Detect which cell encompasses the target text, then output its [x, y] center coordinate. 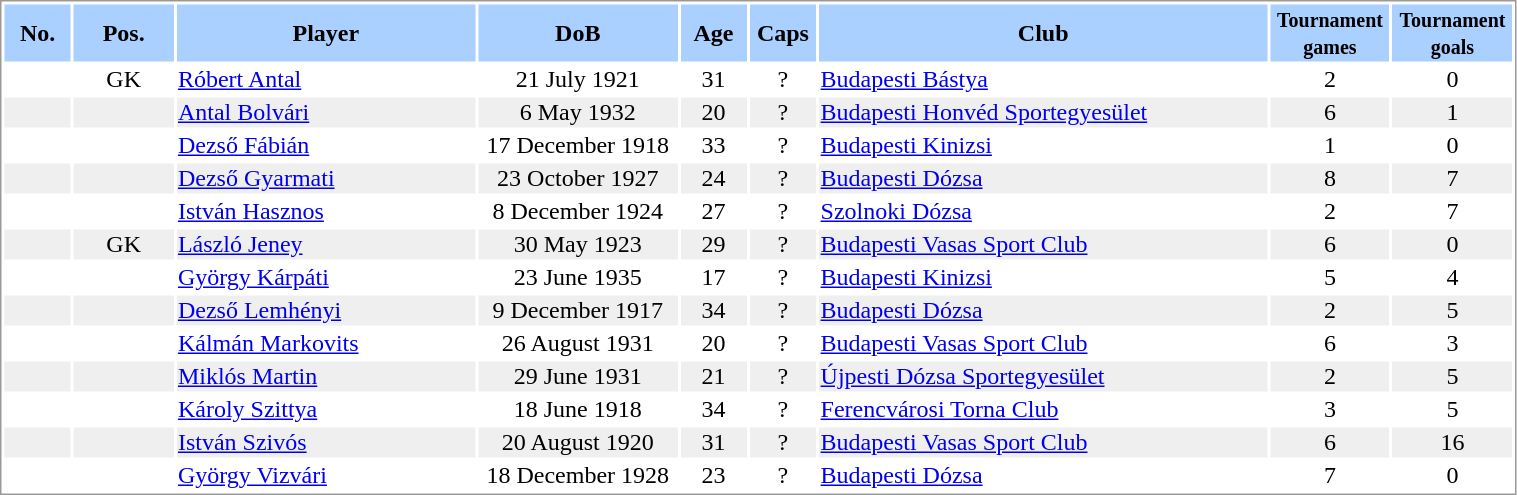
8 December 1924 [578, 211]
Róbert Antal [326, 79]
Újpesti Dózsa Sportegyesület [1043, 377]
24 [713, 179]
Player [326, 32]
Antal Bolvári [326, 113]
27 [713, 211]
9 December 1917 [578, 311]
Szolnoki Dózsa [1043, 211]
26 August 1931 [578, 343]
István Hasznos [326, 211]
29 June 1931 [578, 377]
Dezső Fábián [326, 145]
17 December 1918 [578, 145]
23 June 1935 [578, 277]
Miklós Martin [326, 377]
Budapesti Bástya [1043, 79]
16 [1453, 443]
Age [713, 32]
László Jeney [326, 245]
23 October 1927 [578, 179]
33 [713, 145]
21 July 1921 [578, 79]
Károly Szittya [326, 409]
Dezső Gyarmati [326, 179]
Kálmán Markovits [326, 343]
Dezső Lemhényi [326, 311]
György Vizvári [326, 475]
Caps [783, 32]
6 May 1932 [578, 113]
Tournamentgames [1330, 32]
Pos. [124, 32]
21 [713, 377]
György Kárpáti [326, 277]
20 August 1920 [578, 443]
18 June 1918 [578, 409]
18 December 1928 [578, 475]
No. [37, 32]
23 [713, 475]
30 May 1923 [578, 245]
Tournamentgoals [1453, 32]
4 [1453, 277]
DoB [578, 32]
István Szivós [326, 443]
Ferencvárosi Torna Club [1043, 409]
29 [713, 245]
Club [1043, 32]
17 [713, 277]
8 [1330, 179]
Budapesti Honvéd Sportegyesület [1043, 113]
